Return (X, Y) of the center of cell containing provided text 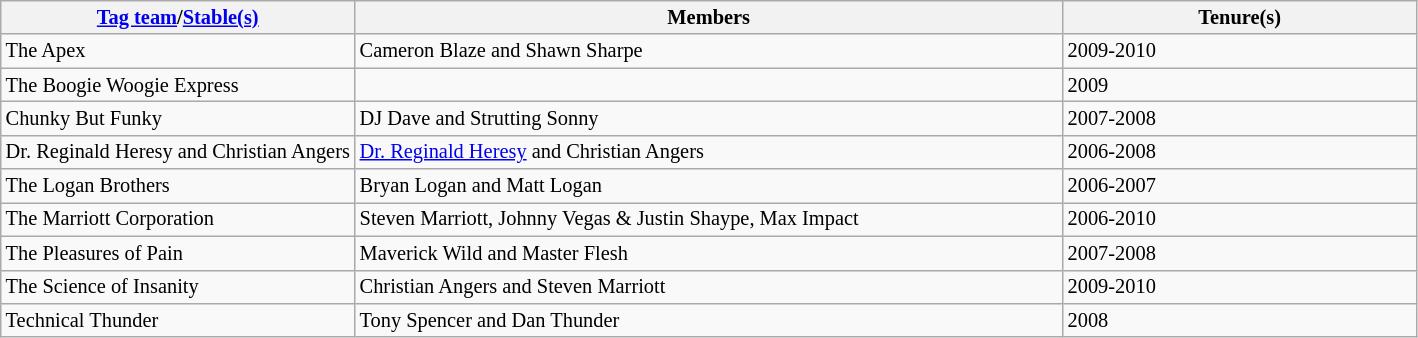
Steven Marriott, Johnny Vegas & Justin Shaype, Max Impact (709, 219)
The Logan Brothers (178, 186)
Chunky But Funky (178, 118)
DJ Dave and Strutting Sonny (709, 118)
The Marriott Corporation (178, 219)
Tony Spencer and Dan Thunder (709, 320)
2006-2007 (1240, 186)
2009 (1240, 85)
Technical Thunder (178, 320)
2008 (1240, 320)
2006-2008 (1240, 152)
2006-2010 (1240, 219)
Bryan Logan and Matt Logan (709, 186)
Cameron Blaze and Shawn Sharpe (709, 51)
The Pleasures of Pain (178, 253)
Maverick Wild and Master Flesh (709, 253)
Members (709, 17)
The Boogie Woogie Express (178, 85)
Christian Angers and Steven Marriott (709, 287)
The Apex (178, 51)
The Science of Insanity (178, 287)
Tenure(s) (1240, 17)
Tag team/Stable(s) (178, 17)
